Scan for the cell matching the given text and deliver its (X, Y) coordinate at center. 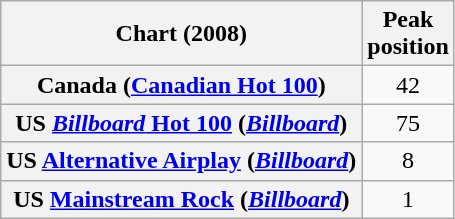
Peakposition (408, 34)
Canada (Canadian Hot 100) (182, 85)
US Billboard Hot 100 (Billboard) (182, 123)
8 (408, 161)
US Alternative Airplay (Billboard) (182, 161)
42 (408, 85)
75 (408, 123)
Chart (2008) (182, 34)
1 (408, 199)
US Mainstream Rock (Billboard) (182, 199)
